Search for the cell housing the specified text and yield its [X, Y] center coordinate. 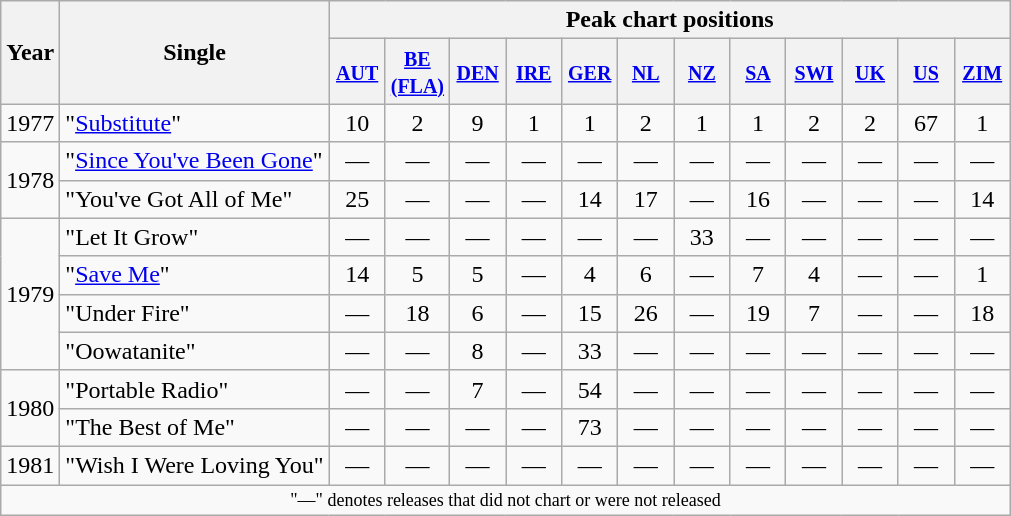
54 [590, 389]
DEN [478, 72]
67 [926, 123]
"The Best of Me" [194, 427]
15 [590, 313]
SWI [814, 72]
IRE [534, 72]
UK [870, 72]
19 [758, 313]
US [926, 72]
Single [194, 52]
9 [478, 123]
GER [590, 72]
NZ [702, 72]
BE (FLA) [417, 72]
"You've Got All of Me" [194, 199]
1977 [30, 123]
"Substitute" [194, 123]
"Portable Radio" [194, 389]
1980 [30, 408]
"Let It Grow" [194, 237]
SA [758, 72]
AUT [357, 72]
Year [30, 52]
1981 [30, 465]
16 [758, 199]
26 [646, 313]
"Under Fire" [194, 313]
8 [478, 351]
Peak chart positions [670, 20]
73 [590, 427]
"—" denotes releases that did not chart or were not released [506, 500]
ZIM [982, 72]
"Save Me" [194, 275]
"Since You've Been Gone" [194, 161]
25 [357, 199]
NL [646, 72]
10 [357, 123]
17 [646, 199]
"Oowatanite" [194, 351]
"Wish I Were Loving You" [194, 465]
1979 [30, 294]
1978 [30, 180]
